Return (x, y) of the center of cell containing provided text 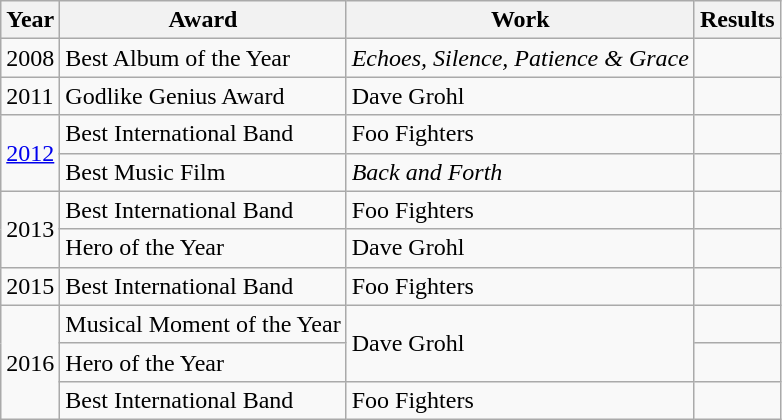
Best Music Film (203, 172)
2016 (30, 362)
Echoes, Silence, Patience & Grace (520, 58)
2013 (30, 229)
2008 (30, 58)
Best Album of the Year (203, 58)
2015 (30, 286)
2011 (30, 96)
Godlike Genius Award (203, 96)
Award (203, 20)
Musical Moment of the Year (203, 324)
Back and Forth (520, 172)
Results (737, 20)
Work (520, 20)
2012 (30, 153)
Year (30, 20)
